Provide the (X, Y) coordinate of the cell's center where the given text is located.  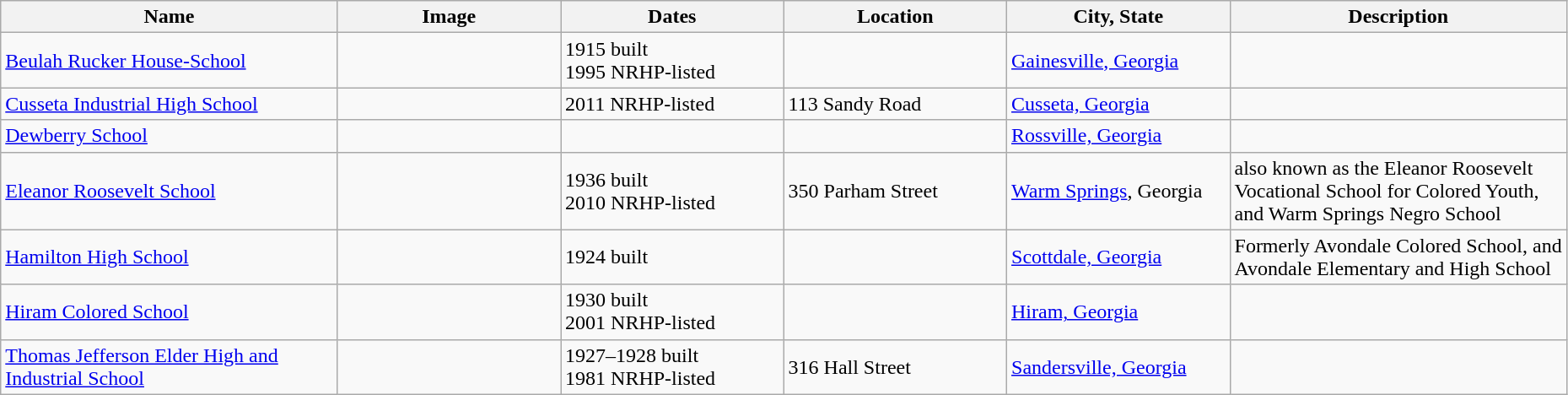
also known as the Eleanor Roosevelt Vocational School for Colored Youth, and Warm Springs Negro School (1398, 191)
Thomas Jefferson Elder High and Industrial School (169, 366)
Beulah Rucker House-School (169, 61)
1936 built2010 NRHP-listed (672, 191)
Gainesville, Georgia (1118, 61)
Formerly Avondale Colored School, and Avondale Elementary and High School (1398, 257)
Dewberry School (169, 136)
Cusseta, Georgia (1118, 104)
Hiram, Georgia (1118, 312)
1915 built1995 NRHP-listed (672, 61)
Description (1398, 17)
Rossville, Georgia (1118, 136)
Sandersville, Georgia (1118, 366)
113 Sandy Road (895, 104)
Hiram Colored School (169, 312)
Scottdale, Georgia (1118, 257)
Image (449, 17)
350 Parham Street (895, 191)
Eleanor Roosevelt School (169, 191)
Warm Springs, Georgia (1118, 191)
2011 NRHP-listed (672, 104)
Hamilton High School (169, 257)
1930 built2001 NRHP-listed (672, 312)
Name (169, 17)
Cusseta Industrial High School (169, 104)
City, State (1118, 17)
Dates (672, 17)
Location (895, 17)
1927–1928 built 1981 NRHP-listed (672, 366)
316 Hall Street (895, 366)
1924 built (672, 257)
